Provide the [x, y] coordinate of the cell's center where the given text is located.  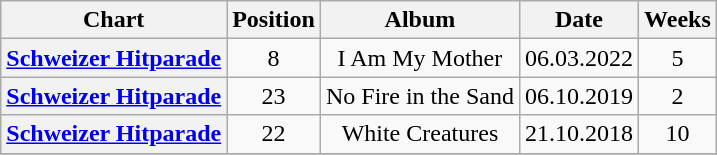
Weeks [678, 20]
06.03.2022 [578, 58]
10 [678, 134]
5 [678, 58]
8 [274, 58]
White Creatures [420, 134]
2 [678, 96]
I Am My Mother [420, 58]
23 [274, 96]
Album [420, 20]
Chart [114, 20]
06.10.2019 [578, 96]
Position [274, 20]
22 [274, 134]
21.10.2018 [578, 134]
Date [578, 20]
No Fire in the Sand [420, 96]
